Detect which cell encompasses the target text, then output its [x, y] center coordinate. 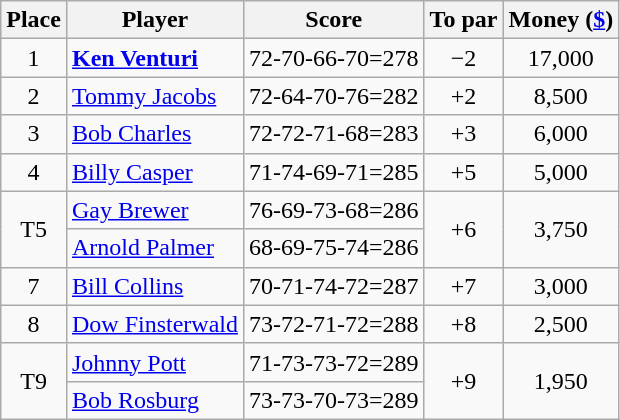
To par [464, 20]
Bill Collins [154, 286]
+8 [464, 324]
Money ($) [561, 20]
70-71-74-72=287 [334, 286]
Tommy Jacobs [154, 96]
T9 [34, 381]
Johnny Pott [154, 362]
T5 [34, 229]
3,750 [561, 229]
Ken Venturi [154, 58]
73-72-71-72=288 [334, 324]
68-69-75-74=286 [334, 248]
8 [34, 324]
72-70-66-70=278 [334, 58]
Place [34, 20]
Arnold Palmer [154, 248]
Billy Casper [154, 172]
3,000 [561, 286]
+3 [464, 134]
71-73-73-72=289 [334, 362]
3 [34, 134]
Bob Charles [154, 134]
2,500 [561, 324]
2 [34, 96]
Bob Rosburg [154, 400]
Dow Finsterwald [154, 324]
17,000 [561, 58]
Score [334, 20]
−2 [464, 58]
7 [34, 286]
Player [154, 20]
6,000 [561, 134]
73-73-70-73=289 [334, 400]
1 [34, 58]
+5 [464, 172]
72-64-70-76=282 [334, 96]
72-72-71-68=283 [334, 134]
5,000 [561, 172]
+7 [464, 286]
8,500 [561, 96]
71-74-69-71=285 [334, 172]
76-69-73-68=286 [334, 210]
+9 [464, 381]
+2 [464, 96]
4 [34, 172]
1,950 [561, 381]
+6 [464, 229]
Gay Brewer [154, 210]
